Determine the (x, y) coordinate at the center of the cell enclosing the given text.  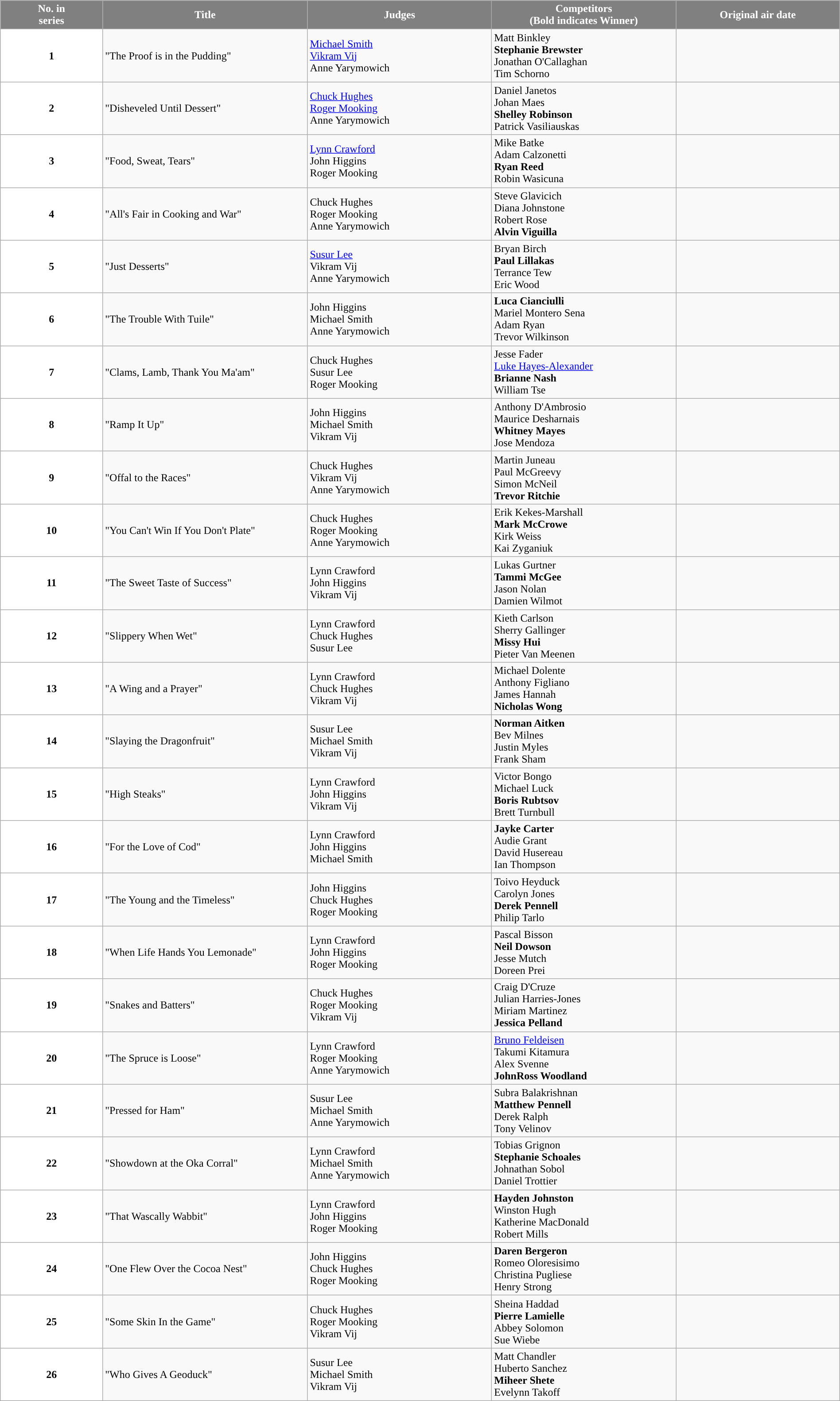
Lynn CrawfordMichael SmithAnne Yarymowich (400, 1164)
16 (51, 847)
"Snakes and Batters" (205, 1005)
7 (51, 372)
No. inseries (51, 15)
20 (51, 1058)
Lukas GurtnerTammi McGeeJason NolanDamien Wilmot (584, 583)
"You Can't Win If You Don't Plate" (205, 530)
"When Life Hands You Lemonade" (205, 953)
14 (51, 742)
"The Proof is in the Pudding" (205, 56)
Bruno FeldeisenTakumi KitamuraAlex SvenneJohnRoss Woodland (584, 1058)
"That Wascally Wabbit" (205, 1216)
Martin JuneauPaul McGreevySimon McNeilTrevor Ritchie (584, 478)
Steve GlavicichDiana JohnstoneRobert RoseAlvin Viguilla (584, 214)
9 (51, 478)
"Slippery When Wet" (205, 636)
"All's Fair in Cooking and War" (205, 214)
15 (51, 794)
"Slaying the Dragonfruit" (205, 742)
Daren BergeronRomeo OloresisimoChristina PuglieseHenry Strong (584, 1269)
Kieth CarlsonSherry GallingerMissy HuiPieter Van Meenen (584, 636)
"For the Love of Cod" (205, 847)
Matt BinkleyStephanie BrewsterJonathan O'CallaghanTim Schorno (584, 56)
Lynn CrawfordJohn HigginsMichael Smith (400, 847)
John HigginsMichael SmithAnne Yarymowich (400, 319)
12 (51, 636)
Susur LeeVikram VijAnne Yarymowich (400, 267)
Luca CianciulliMariel Montero SenaAdam RyanTrevor Wilkinson (584, 319)
"High Steaks" (205, 794)
"The Spruce is Loose" (205, 1058)
Chuck HughesSusur LeeRoger Mooking (400, 372)
"The Sweet Taste of Success" (205, 583)
Erik Kekes-MarshallMark McCroweKirk WeissKai Zyganiuk (584, 530)
Tobias GrignonStephanie SchoalesJohnathan SobolDaniel Trottier (584, 1164)
25 (51, 1321)
24 (51, 1269)
Lynn CrawfordRoger MookingAnne Yarymowich (400, 1058)
Title (205, 15)
"Food, Sweat, Tears" (205, 161)
Lynn CrawfordChuck HughesVikram Vij (400, 689)
"Who Gives A Geoduck" (205, 1374)
10 (51, 530)
6 (51, 319)
Toivo HeyduckCarolyn JonesDerek PennellPhilip Tarlo (584, 899)
Jesse FaderLuke Hayes-AlexanderBrianne NashWilliam Tse (584, 372)
"Clams, Lamb, Thank You Ma'am" (205, 372)
Michael SmithVikram VijAnne Yarymowich (400, 56)
26 (51, 1374)
8 (51, 424)
Pascal BissonNeil DowsonJesse MutchDoreen Prei (584, 953)
Judges (400, 15)
1 (51, 56)
Competitors(Bold indicates Winner) (584, 15)
Jayke CarterAudie GrantDavid HusereauIan Thompson (584, 847)
Michael DolenteAnthony FiglianoJames HannahNicholas Wong (584, 689)
Anthony D'AmbrosioMaurice DesharnaisWhitney MayesJose Mendoza (584, 424)
5 (51, 267)
18 (51, 953)
Victor BongoMichael LuckBoris RubtsovBrett Turnbull (584, 794)
3 (51, 161)
John HigginsMichael SmithVikram Vij (400, 424)
Lynn CrawfordChuck HughesSusur Lee (400, 636)
2 (51, 108)
Mike BatkeAdam CalzonettiRyan ReedRobin Wasicuna (584, 161)
22 (51, 1164)
"Pressed for Ham" (205, 1110)
"A Wing and a Prayer" (205, 689)
11 (51, 583)
13 (51, 689)
Subra BalakrishnanMatthew PennellDerek RalphTony Velinov (584, 1110)
"Ramp It Up" (205, 424)
"Some Skin In the Game" (205, 1321)
Hayden JohnstonWinston HughKatherine MacDonaldRobert Mills (584, 1216)
"Just Desserts" (205, 267)
19 (51, 1005)
"Offal to the Races" (205, 478)
Daniel JanetosJohan MaesShelley RobinsonPatrick Vasiliauskas (584, 108)
"One Flew Over the Cocoa Nest" (205, 1269)
"The Trouble With Tuile" (205, 319)
4 (51, 214)
Matt ChandlerHuberto SanchezMiheer SheteEvelynn Takoff (584, 1374)
17 (51, 899)
Sheina HaddadPierre LamielleAbbey SolomonSue Wiebe (584, 1321)
Susur LeeMichael SmithAnne Yarymowich (400, 1110)
Bryan BirchPaul LillakasTerrance TewEric Wood (584, 267)
Norman AitkenBev MilnesJustin MylesFrank Sham (584, 742)
Craig D'CruzeJulian Harries-JonesMiriam MartinezJessica Pelland (584, 1005)
Original air date (758, 15)
23 (51, 1216)
21 (51, 1110)
"Disheveled Until Dessert" (205, 108)
Chuck HughesVikram VijAnne Yarymowich (400, 478)
"The Young and the Timeless" (205, 899)
"Showdown at the Oka Corral" (205, 1164)
